Detect which cell encompasses the target text, then output its (X, Y) center coordinate. 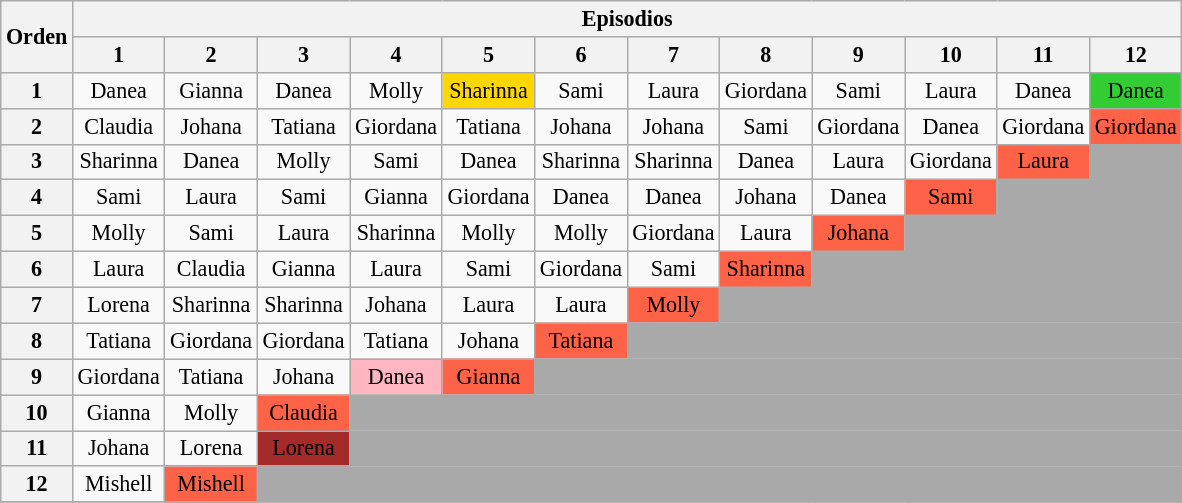
Episodios (627, 18)
Orden (37, 36)
